Identify which cell holds the provided text, then report its (x, y) central coordinate. 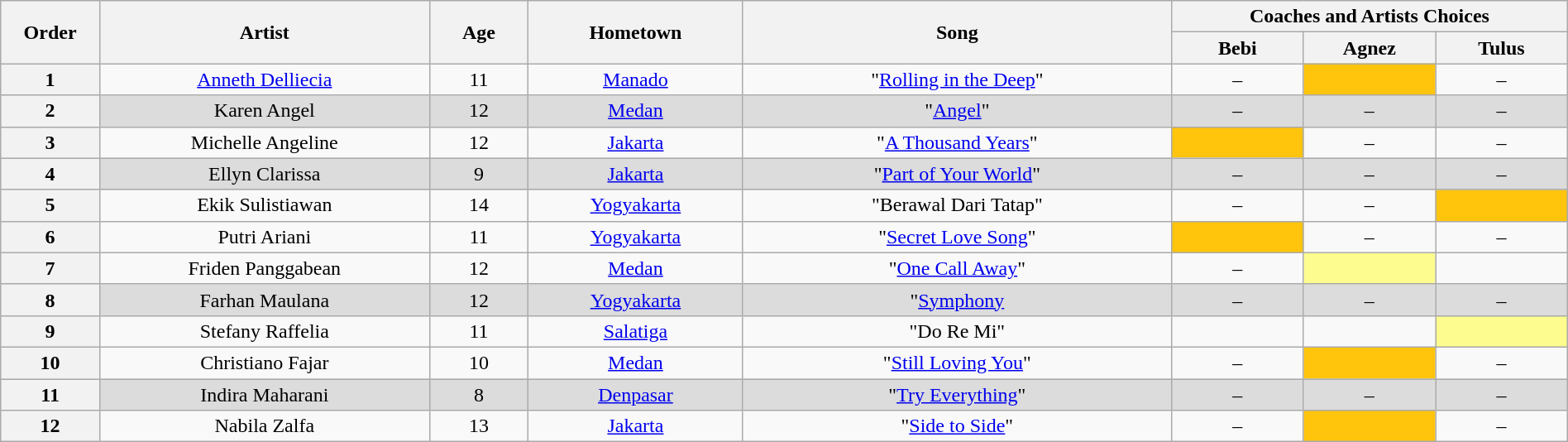
7 (50, 268)
Friden Panggabean (265, 268)
"Still Loving You" (958, 363)
3 (50, 142)
"Secret Love Song" (958, 237)
"Symphony (958, 300)
"A Thousand Years" (958, 142)
Manado (635, 79)
2 (50, 111)
13 (479, 426)
Coaches and Artists Choices (1370, 17)
Agnez (1370, 48)
14 (479, 205)
5 (50, 205)
Hometown (635, 32)
Stefany Raffelia (265, 331)
Salatiga (635, 331)
"Try Everything" (958, 395)
Michelle Angeline (265, 142)
1 (50, 79)
Song (958, 32)
"Rolling in the Deep" (958, 79)
Order (50, 32)
4 (50, 174)
Christiano Fajar (265, 363)
"One Call Away" (958, 268)
Ellyn Clarissa (265, 174)
Bebi (1238, 48)
Age (479, 32)
Nabila Zalfa (265, 426)
Karen Angel (265, 111)
"Angel" (958, 111)
Putri Ariani (265, 237)
"Side to Side" (958, 426)
Artist (265, 32)
Farhan Maulana (265, 300)
"Berawal Dari Tatap" (958, 205)
"Part of Your World" (958, 174)
Denpasar (635, 395)
"Do Re Mi" (958, 331)
Ekik Sulistiawan (265, 205)
6 (50, 237)
Tulus (1502, 48)
Anneth Delliecia (265, 79)
Indira Maharani (265, 395)
